Search for the cell housing the specified text and yield its (X, Y) center coordinate. 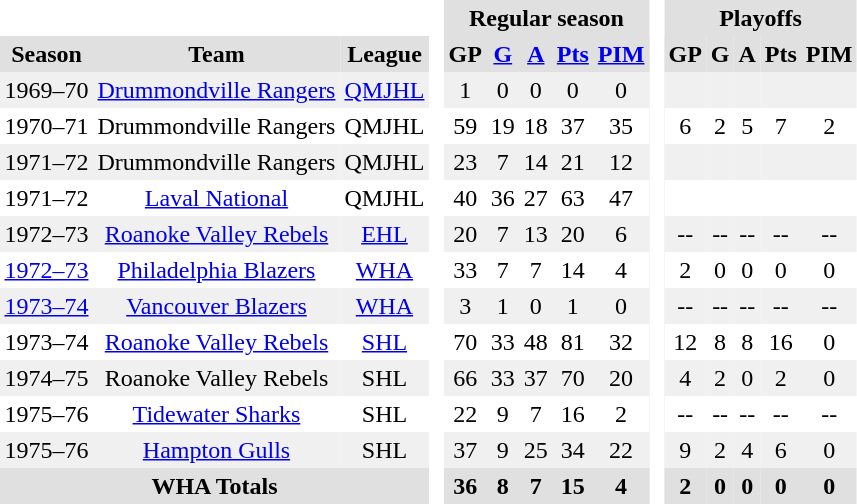
19 (502, 126)
5 (747, 126)
WHA Totals (214, 486)
EHL (384, 234)
15 (572, 486)
Laval National (216, 198)
40 (465, 198)
Hampton Gulls (216, 450)
13 (536, 234)
18 (536, 126)
Playoffs (760, 18)
Regular season (546, 18)
81 (572, 342)
1969–70 (46, 90)
25 (536, 450)
Team (216, 54)
1974–75 (46, 378)
66 (465, 378)
League (384, 54)
Tidewater Sharks (216, 414)
1970–71 (46, 126)
32 (621, 342)
47 (621, 198)
21 (572, 162)
59 (465, 126)
23 (465, 162)
48 (536, 342)
Philadelphia Blazers (216, 270)
3 (465, 306)
34 (572, 450)
27 (536, 198)
Season (46, 54)
35 (621, 126)
63 (572, 198)
Vancouver Blazers (216, 306)
